Scan for the cell matching the given text and deliver its (x, y) coordinate at center. 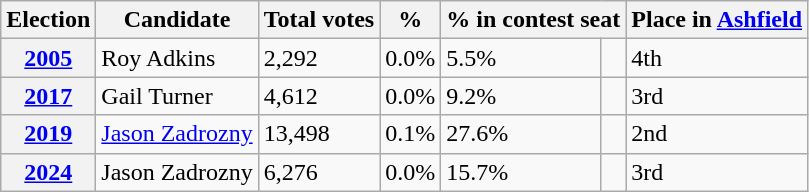
2017 (48, 96)
Total votes (319, 20)
9.2% (522, 96)
2005 (48, 58)
4th (717, 58)
27.6% (522, 134)
2nd (717, 134)
Candidate (177, 20)
Place in Ashfield (717, 20)
15.7% (522, 172)
2024 (48, 172)
6,276 (319, 172)
13,498 (319, 134)
4,612 (319, 96)
Election (48, 20)
Gail Turner (177, 96)
2,292 (319, 58)
5.5% (522, 58)
% (410, 20)
Roy Adkins (177, 58)
0.1% (410, 134)
% in contest seat (534, 20)
2019 (48, 134)
